Locate the cell with the specified text and output its [x, y] center coordinate. 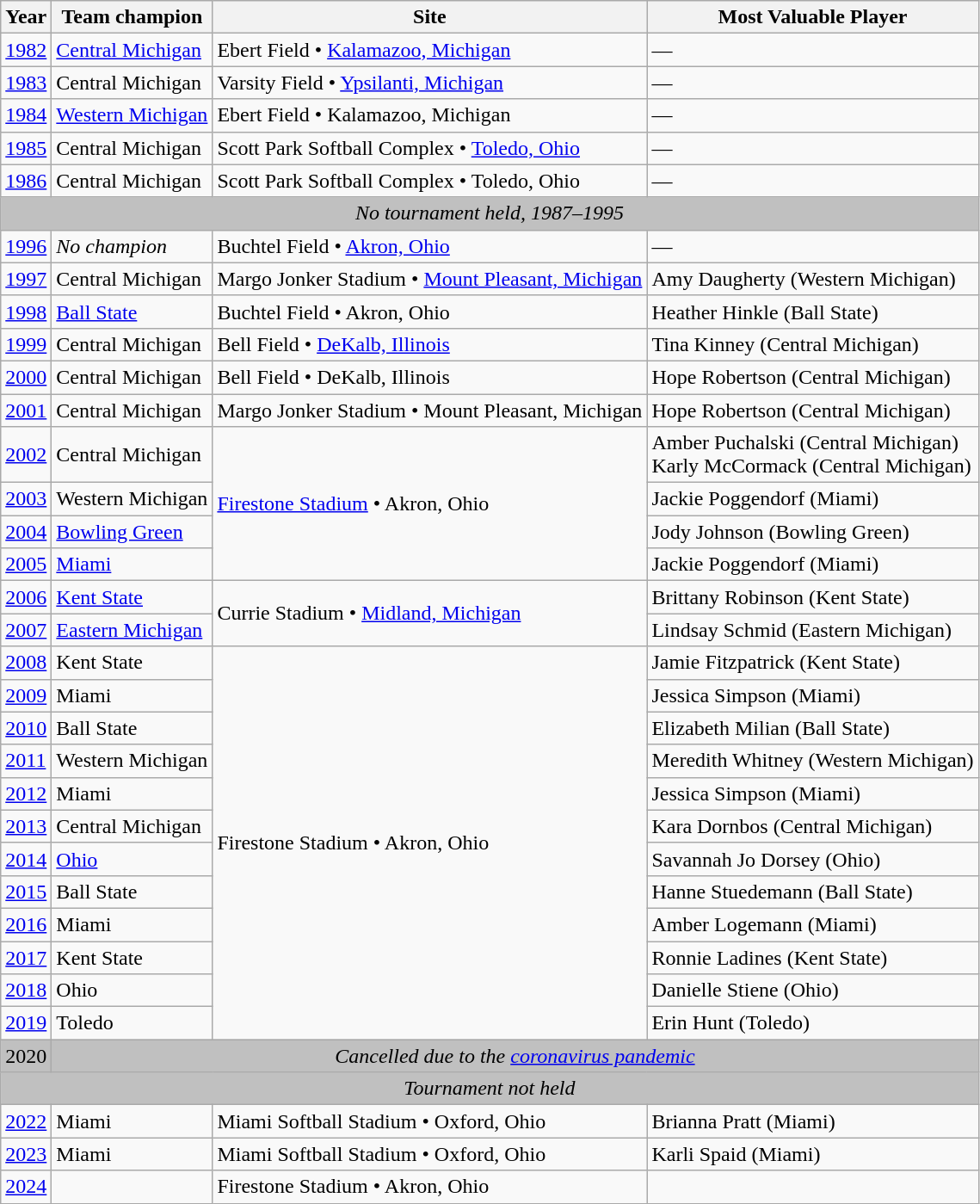
2003 [26, 499]
Meredith Whitney (Western Michigan) [812, 761]
No champion [133, 246]
2012 [26, 793]
2019 [26, 1023]
2007 [26, 630]
Brianna Pratt (Miami) [812, 1121]
Team champion [133, 17]
Hanne Stuedemann (Ball State) [812, 892]
Amber Logemann (Miami) [812, 924]
Erin Hunt (Toledo) [812, 1023]
Heather Hinkle (Ball State) [812, 312]
2010 [26, 728]
Danielle Stiene (Ohio) [812, 991]
2018 [26, 991]
1997 [26, 279]
1998 [26, 312]
2015 [26, 892]
Jamie Fitzpatrick (Kent State) [812, 663]
Brittany Robinson (Kent State) [812, 597]
Year [26, 17]
Kara Dornbos (Central Michigan) [812, 826]
2023 [26, 1154]
1984 [26, 115]
Toledo [133, 1023]
2002 [26, 454]
Currie Stadium • Midland, Michigan [430, 614]
2020 [26, 1056]
Lindsay Schmid (Eastern Michigan) [812, 630]
Ronnie Ladines (Kent State) [812, 958]
Amber Puchalski (Central Michigan)Karly McCormack (Central Michigan) [812, 454]
No tournament held, 1987–1995 [490, 213]
Bowling Green [133, 532]
Cancelled due to the coronavirus pandemic [515, 1056]
Most Valuable Player [812, 17]
2009 [26, 695]
1996 [26, 246]
2022 [26, 1121]
2011 [26, 761]
2013 [26, 826]
2000 [26, 377]
1985 [26, 148]
2014 [26, 859]
2024 [26, 1187]
Eastern Michigan [133, 630]
1983 [26, 83]
1999 [26, 344]
2001 [26, 411]
Karli Spaid (Miami) [812, 1154]
2004 [26, 532]
Tina Kinney (Central Michigan) [812, 344]
Amy Daugherty (Western Michigan) [812, 279]
1986 [26, 181]
2008 [26, 663]
2016 [26, 924]
Varsity Field • Ypsilanti, Michigan [430, 83]
2005 [26, 565]
1982 [26, 50]
Elizabeth Milian (Ball State) [812, 728]
2006 [26, 597]
Savannah Jo Dorsey (Ohio) [812, 859]
Site [430, 17]
2017 [26, 958]
Jody Johnson (Bowling Green) [812, 532]
Tournament not held [490, 1089]
